Identify which cell holds the provided text, then report its (X, Y) central coordinate. 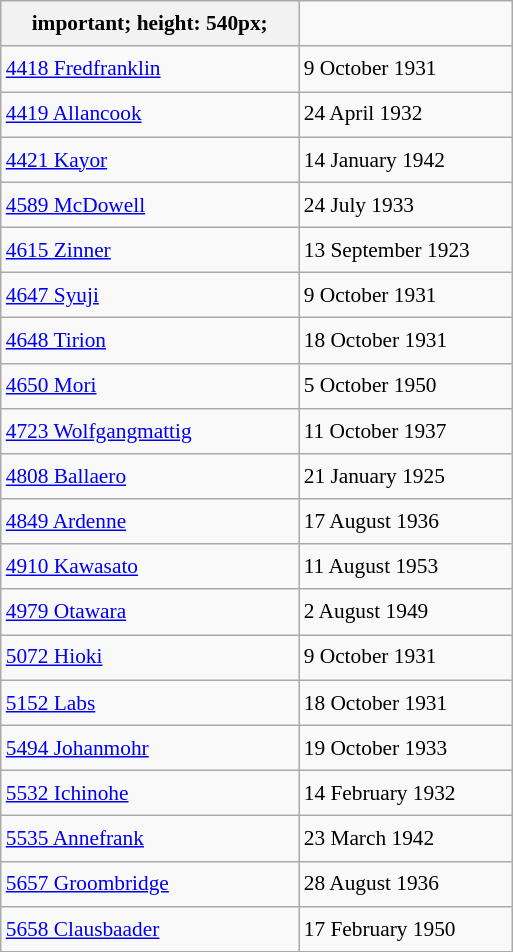
13 September 1923 (406, 250)
14 February 1932 (406, 792)
4979 Otawara (150, 612)
4808 Ballaero (150, 476)
14 January 1942 (406, 160)
5657 Groombridge (150, 884)
24 July 1933 (406, 204)
2 August 1949 (406, 612)
4910 Kawasato (150, 566)
19 October 1933 (406, 748)
17 February 1950 (406, 928)
11 August 1953 (406, 566)
4849 Ardenne (150, 522)
4421 Kayor (150, 160)
28 August 1936 (406, 884)
5072 Hioki (150, 658)
21 January 1925 (406, 476)
4723 Wolfgangmattig (150, 430)
5152 Labs (150, 702)
5 October 1950 (406, 386)
important; height: 540px; (150, 24)
23 March 1942 (406, 838)
4647 Syuji (150, 296)
4418 Fredfranklin (150, 68)
4650 Mori (150, 386)
4589 McDowell (150, 204)
4615 Zinner (150, 250)
5494 Johanmohr (150, 748)
4419 Allancook (150, 114)
5535 Annefrank (150, 838)
4648 Tirion (150, 340)
5658 Clausbaader (150, 928)
24 April 1932 (406, 114)
17 August 1936 (406, 522)
5532 Ichinohe (150, 792)
11 October 1937 (406, 430)
